Determine the [x, y] coordinate at the center of the cell enclosing the given text.  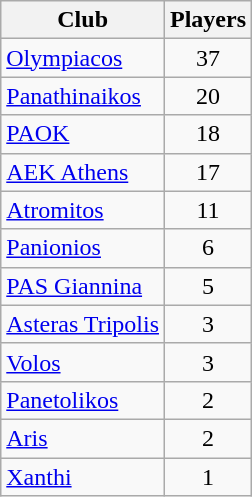
PAOK [83, 134]
18 [208, 134]
20 [208, 96]
Olympiacos [83, 58]
6 [208, 248]
Panathinaikos [83, 96]
Club [83, 20]
Asteras Tripolis [83, 324]
Volos [83, 362]
17 [208, 172]
Aris [83, 438]
PAS Giannina [83, 286]
AEK Athens [83, 172]
5 [208, 286]
11 [208, 210]
Panionios [83, 248]
Panetolikos [83, 400]
Atromitos [83, 210]
Players [208, 20]
1 [208, 477]
37 [208, 58]
Xanthi [83, 477]
